Return [X, Y] of the center of cell containing provided text 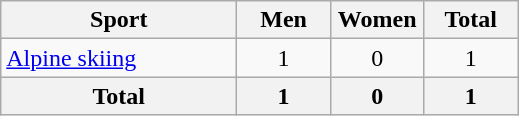
Women [377, 20]
Sport [119, 20]
Men [284, 20]
Alpine skiing [119, 58]
